Extract the (x, y) coordinate from the center of the cell holding the provided text.  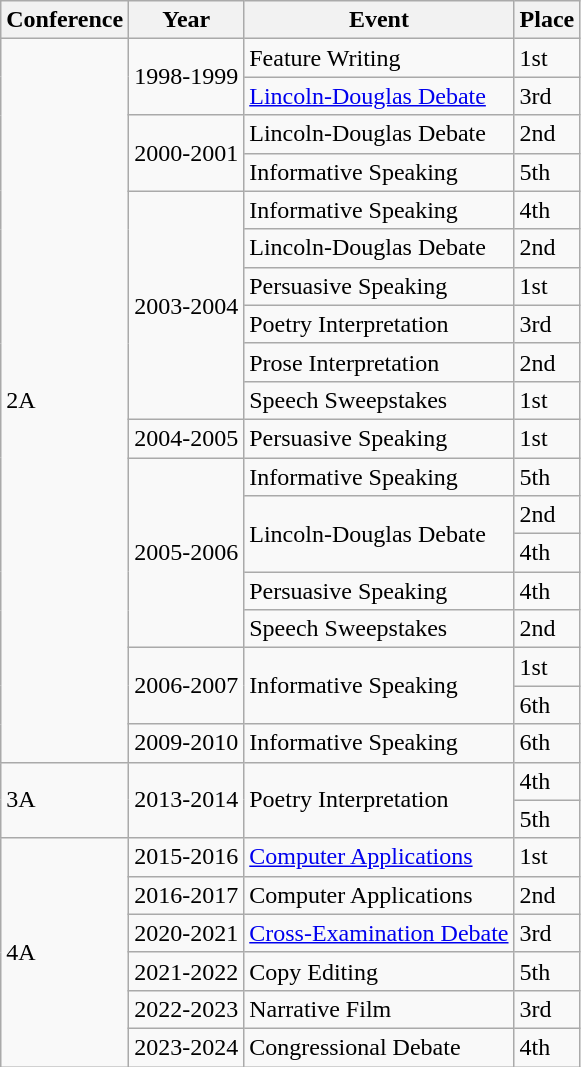
2015-2016 (186, 857)
2020-2021 (186, 933)
2A (65, 400)
Cross-Examination Debate (379, 933)
2016-2017 (186, 895)
2009-2010 (186, 743)
Event (379, 20)
Conference (65, 20)
2005-2006 (186, 553)
2006-2007 (186, 686)
Copy Editing (379, 971)
Year (186, 20)
Prose Interpretation (379, 362)
Place (547, 20)
Narrative Film (379, 1009)
2004-2005 (186, 438)
2021-2022 (186, 971)
4A (65, 952)
2023-2024 (186, 1047)
2000-2001 (186, 153)
1998-1999 (186, 77)
Feature Writing (379, 58)
Congressional Debate (379, 1047)
2022-2023 (186, 1009)
2003-2004 (186, 305)
3A (65, 800)
2013-2014 (186, 800)
